Extract the (x, y) coordinate from the center of the cell holding the provided text.  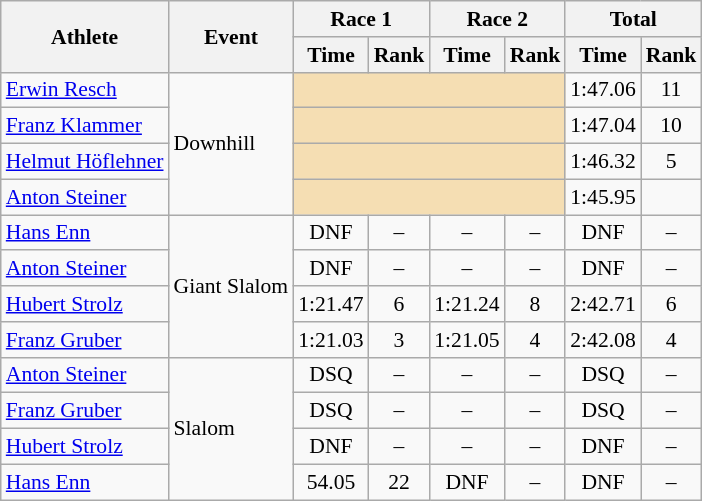
3 (400, 340)
1:45.95 (602, 197)
Erwin Resch (85, 90)
Franz Klammer (85, 126)
2:42.08 (602, 340)
Total (633, 19)
1:47.04 (602, 126)
Downhill (232, 143)
1:47.06 (602, 90)
Slalom (232, 428)
5 (672, 162)
2:42.71 (602, 304)
1:21.03 (330, 340)
10 (672, 126)
54.05 (330, 482)
1:46.32 (602, 162)
22 (400, 482)
Race 2 (497, 19)
11 (672, 90)
1:21.05 (466, 340)
Giant Slalom (232, 286)
1:21.24 (466, 304)
Event (232, 36)
Athlete (85, 36)
8 (536, 304)
1:21.47 (330, 304)
Race 1 (361, 19)
Helmut Höflehner (85, 162)
